Extract the (X, Y) coordinate from the center of the cell holding the provided text.  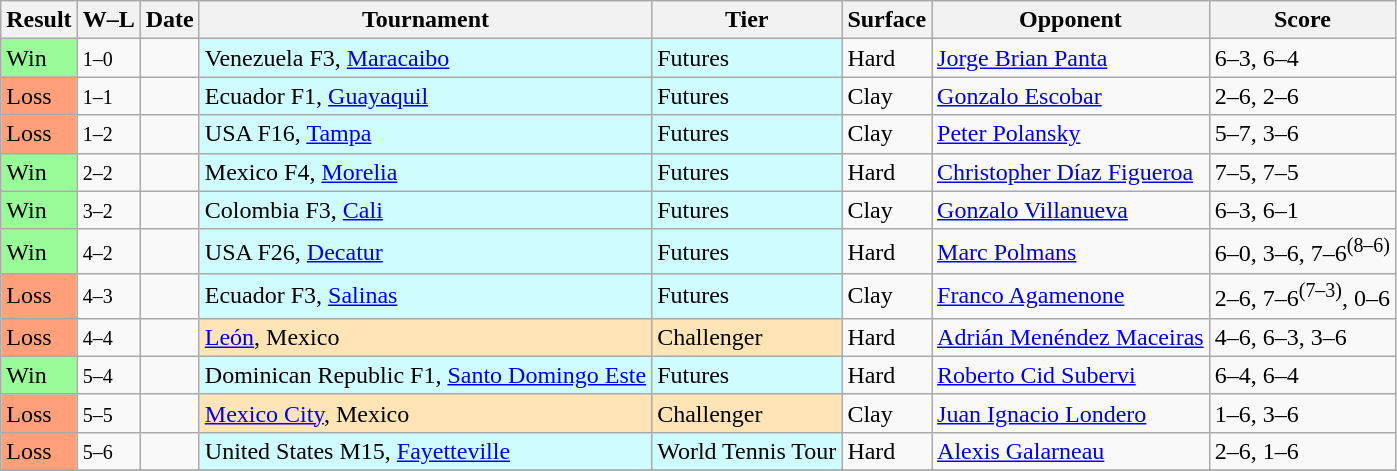
2–6, 2–6 (1302, 96)
1–6, 3–6 (1302, 413)
Roberto Cid Subervi (1071, 375)
5–7, 3–6 (1302, 134)
4–6, 6–3, 3–6 (1302, 337)
Alexis Galarneau (1071, 451)
3–2 (108, 210)
Tier (747, 20)
USA F16, Tampa (425, 134)
Ecuador F1, Guayaquil (425, 96)
Mexico F4, Morelia (425, 172)
Opponent (1071, 20)
Franco Agamenone (1071, 296)
4–2 (108, 252)
León, Mexico (425, 337)
Result (39, 20)
1–1 (108, 96)
6–3, 6–1 (1302, 210)
Jorge Brian Panta (1071, 58)
Adrián Menéndez Maceiras (1071, 337)
6–3, 6–4 (1302, 58)
6–0, 3–6, 7–6(8–6) (1302, 252)
W–L (108, 20)
Colombia F3, Cali (425, 210)
World Tennis Tour (747, 451)
Gonzalo Villanueva (1071, 210)
2–2 (108, 172)
4–3 (108, 296)
Tournament (425, 20)
2–6, 7–6(7–3), 0–6 (1302, 296)
Dominican Republic F1, Santo Domingo Este (425, 375)
1–0 (108, 58)
Date (170, 20)
Venezuela F3, Maracaibo (425, 58)
7–5, 7–5 (1302, 172)
Peter Polansky (1071, 134)
USA F26, Decatur (425, 252)
Ecuador F3, Salinas (425, 296)
1–2 (108, 134)
United States M15, Fayetteville (425, 451)
Juan Ignacio Londero (1071, 413)
5–6 (108, 451)
Christopher Díaz Figueroa (1071, 172)
Gonzalo Escobar (1071, 96)
Marc Polmans (1071, 252)
6–4, 6–4 (1302, 375)
Mexico City, Mexico (425, 413)
Score (1302, 20)
5–4 (108, 375)
4–4 (108, 337)
5–5 (108, 413)
Surface (887, 20)
2–6, 1–6 (1302, 451)
